Extract the (x, y) coordinate from the center of the cell holding the provided text.  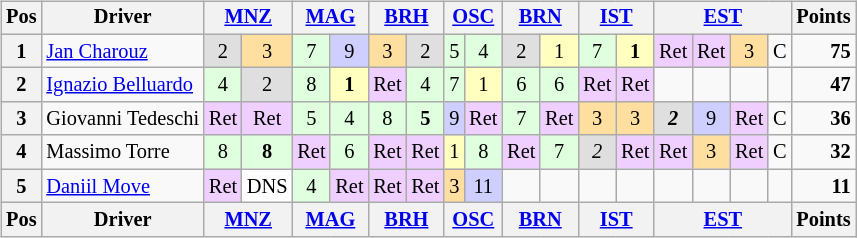
47 (823, 85)
32 (823, 152)
Daniil Move (122, 186)
Ignazio Belluardo (122, 85)
DNS (267, 186)
Jan Charouz (122, 51)
Massimo Torre (122, 152)
36 (823, 119)
75 (823, 51)
Giovanni Tedeschi (122, 119)
